From the cell containing the given text, extract its center point as [X, Y] coordinate. 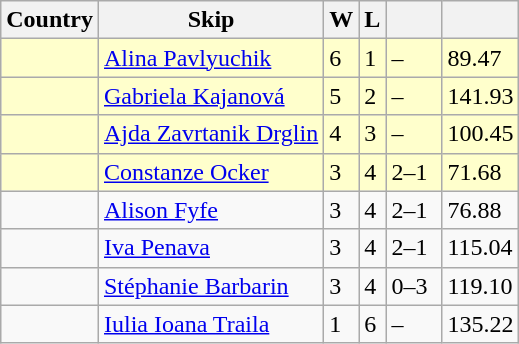
89.47 [480, 58]
Iulia Ioana Traila [210, 324]
Stéphanie Barbarin [210, 286]
2 [372, 96]
100.45 [480, 134]
Skip [210, 20]
135.22 [480, 324]
Alina Pavlyuchik [210, 58]
Country [50, 20]
L [372, 20]
119.10 [480, 286]
Gabriela Kajanová [210, 96]
Iva Penava [210, 248]
Ajda Zavrtanik Drglin [210, 134]
115.04 [480, 248]
Constanze Ocker [210, 172]
76.88 [480, 210]
W [342, 20]
Alison Fyfe [210, 210]
5 [342, 96]
0–3 [414, 286]
141.93 [480, 96]
71.68 [480, 172]
